For the text-containing cell, return its midpoint in [X, Y] coordinate format. 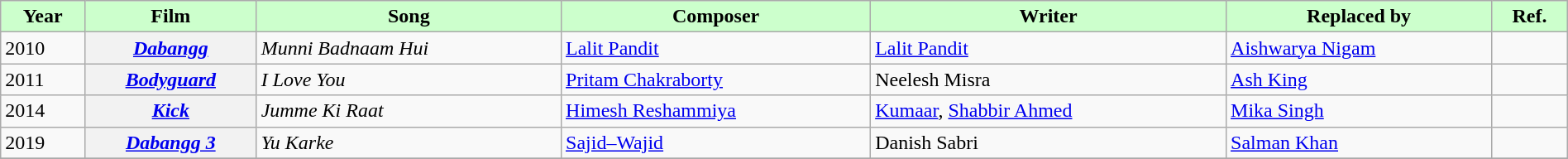
Bodyguard [171, 79]
Song [409, 17]
Replaced by [1360, 17]
2019 [43, 142]
Mika Singh [1360, 111]
2011 [43, 79]
I Love You [409, 79]
Yu Karke [409, 142]
Writer [1049, 17]
Film [171, 17]
Aishwarya Nigam [1360, 48]
Munni Badnaam Hui [409, 48]
Ref. [1530, 17]
Dabangg [171, 48]
Dabangg 3 [171, 142]
Year [43, 17]
Jumme Ki Raat [409, 111]
Kick [171, 111]
2010 [43, 48]
Himesh Reshammiya [716, 111]
Danish Sabri [1049, 142]
Kumaar, Shabbir Ahmed [1049, 111]
2014 [43, 111]
Sajid–Wajid [716, 142]
Ash King [1360, 79]
Salman Khan [1360, 142]
Pritam Chakraborty [716, 79]
Composer [716, 17]
Neelesh Misra [1049, 79]
